For the text-containing cell, return its midpoint in (X, Y) coordinate format. 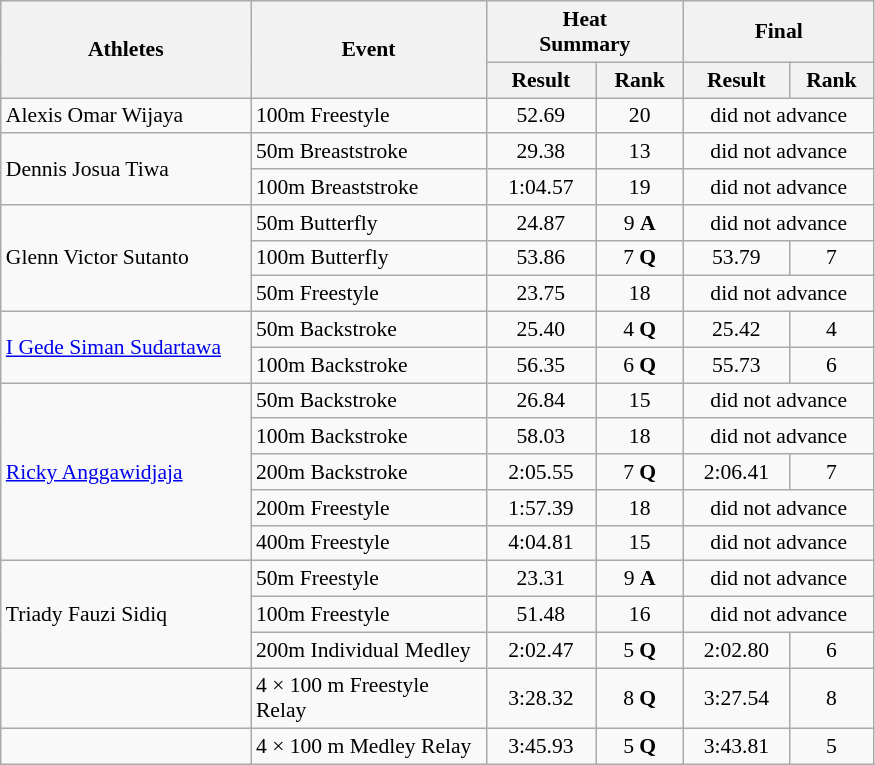
50m Breaststroke (368, 152)
23.31 (541, 579)
Glenn Victor Sutanto (126, 258)
200m Freestyle (368, 508)
Heat Summary (585, 32)
55.73 (736, 365)
3:45.93 (541, 747)
I Gede Siman Sudartawa (126, 348)
3:28.32 (541, 698)
56.35 (541, 365)
52.69 (541, 116)
25.40 (541, 330)
19 (640, 187)
4 Q (640, 330)
2:02.47 (541, 650)
100m Butterfly (368, 258)
4 (832, 330)
20 (640, 116)
2:06.41 (736, 472)
24.87 (541, 223)
2:02.80 (736, 650)
4 × 100 m Freestyle Relay (368, 698)
16 (640, 615)
Final (779, 32)
6 Q (640, 365)
4:04.81 (541, 543)
2:05.55 (541, 472)
Event (368, 50)
51.48 (541, 615)
4 × 100 m Medley Relay (368, 747)
13 (640, 152)
26.84 (541, 401)
200m Individual Medley (368, 650)
Alexis Omar Wijaya (126, 116)
Ricky Anggawidjaja (126, 472)
53.79 (736, 258)
58.03 (541, 437)
Triady Fauzi Sidiq (126, 614)
3:43.81 (736, 747)
400m Freestyle (368, 543)
3:27.54 (736, 698)
100m Breaststroke (368, 187)
Dennis Josua Tiwa (126, 170)
1:04.57 (541, 187)
Athletes (126, 50)
23.75 (541, 294)
200m Backstroke (368, 472)
53.86 (541, 258)
25.42 (736, 330)
8 Q (640, 698)
1:57.39 (541, 508)
29.38 (541, 152)
8 (832, 698)
5 (832, 747)
50m Butterfly (368, 223)
